Provide the [x, y] coordinate of the cell's center where the given text is located.  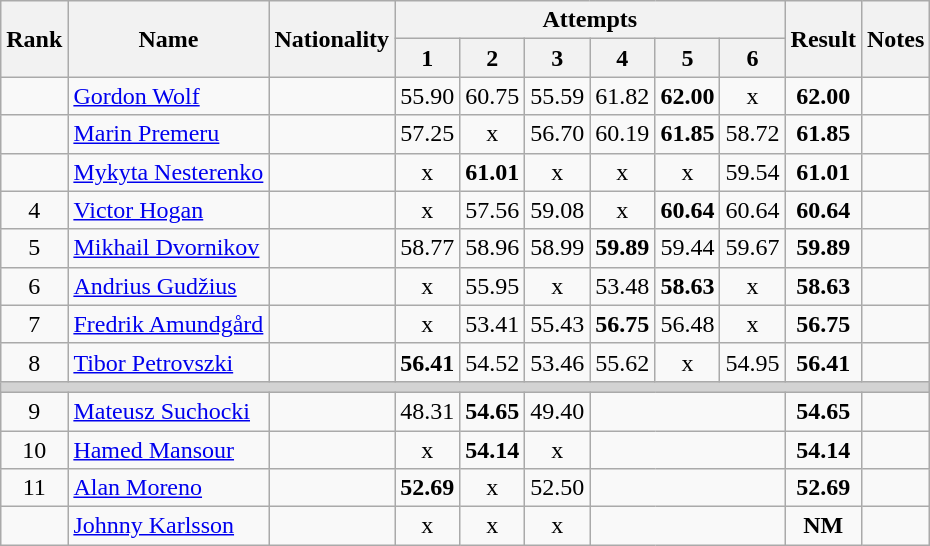
61.82 [622, 96]
53.46 [558, 362]
59.67 [752, 248]
55.62 [622, 362]
3 [558, 58]
59.44 [688, 248]
9 [34, 411]
Mykyta Nesterenko [168, 172]
55.95 [492, 286]
7 [34, 324]
53.48 [622, 286]
60.19 [622, 134]
59.54 [752, 172]
58.96 [492, 248]
Name [168, 39]
11 [34, 488]
55.90 [428, 96]
59.08 [558, 210]
Gordon Wolf [168, 96]
48.31 [428, 411]
10 [34, 449]
Attempts [590, 20]
2 [492, 58]
60.75 [492, 96]
Mateusz Suchocki [168, 411]
Notes [895, 39]
56.70 [558, 134]
55.43 [558, 324]
58.72 [752, 134]
Result [823, 39]
Andrius Gudžius [168, 286]
Johnny Karlsson [168, 526]
58.77 [428, 248]
56.48 [688, 324]
Victor Hogan [168, 210]
Tibor Petrovszki [168, 362]
53.41 [492, 324]
NM [823, 526]
Hamed Mansour [168, 449]
Alan Moreno [168, 488]
52.50 [558, 488]
54.95 [752, 362]
57.56 [492, 210]
57.25 [428, 134]
8 [34, 362]
58.99 [558, 248]
Fredrik Amundgård [168, 324]
Rank [34, 39]
54.52 [492, 362]
Nationality [332, 39]
49.40 [558, 411]
Marin Premeru [168, 134]
55.59 [558, 96]
Mikhail Dvornikov [168, 248]
1 [428, 58]
